Scan for the cell matching the given text and deliver its [X, Y] coordinate at center. 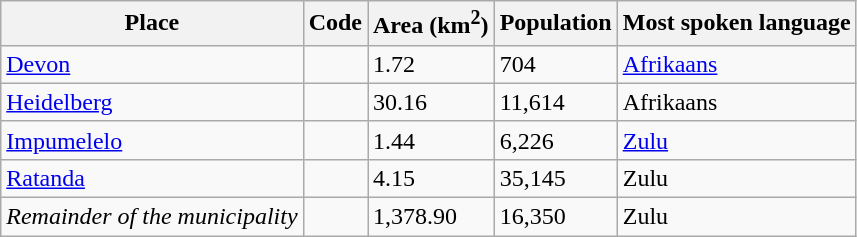
Area (km2) [432, 24]
1.72 [432, 64]
Devon [152, 64]
Code [335, 24]
704 [556, 64]
11,614 [556, 102]
Impumelelo [152, 140]
Place [152, 24]
35,145 [556, 178]
Ratanda [152, 178]
6,226 [556, 140]
Most spoken language [736, 24]
Population [556, 24]
16,350 [556, 217]
4.15 [432, 178]
1,378.90 [432, 217]
1.44 [432, 140]
Heidelberg [152, 102]
30.16 [432, 102]
Remainder of the municipality [152, 217]
